From the cell containing the given text, extract its center point as [x, y] coordinate. 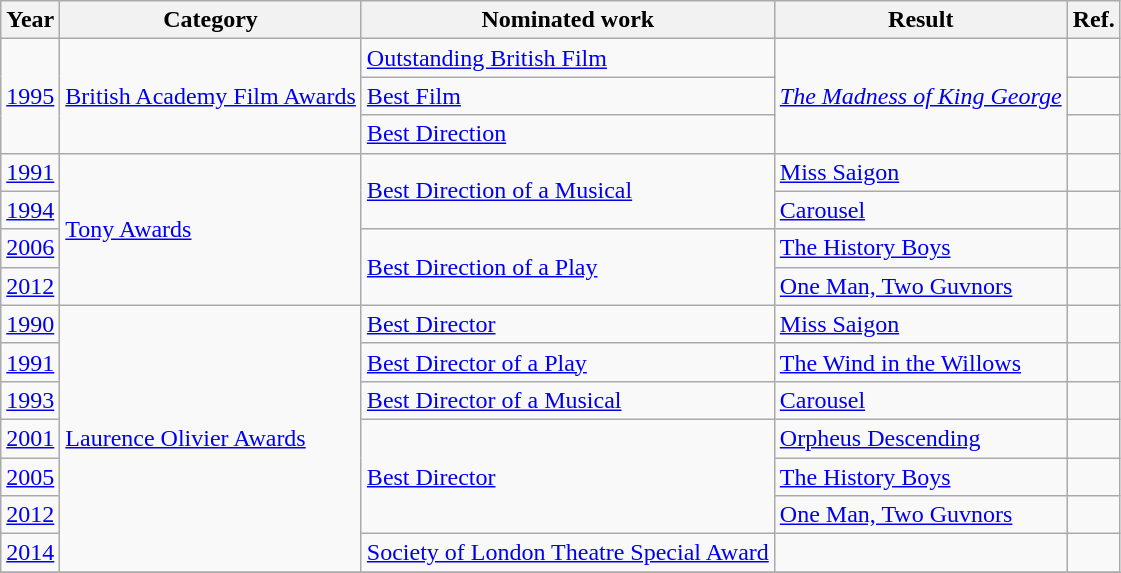
Best Direction [568, 134]
1995 [30, 96]
2006 [30, 248]
Best Direction of a Play [568, 267]
Nominated work [568, 20]
Result [920, 20]
Laurence Olivier Awards [211, 438]
Category [211, 20]
Best Director of a Play [568, 362]
British Academy Film Awards [211, 96]
Tony Awards [211, 229]
Best Direction of a Musical [568, 191]
Best Director of a Musical [568, 400]
The Madness of King George [920, 96]
1993 [30, 400]
Orpheus Descending [920, 438]
Year [30, 20]
Best Film [568, 96]
1994 [30, 210]
Outstanding British Film [568, 58]
2001 [30, 438]
The Wind in the Willows [920, 362]
Ref. [1094, 20]
Society of London Theatre Special Award [568, 553]
2014 [30, 553]
1990 [30, 324]
2005 [30, 477]
